Scan for the cell matching the given text and deliver its [x, y] coordinate at center. 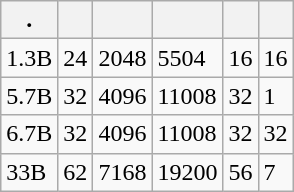
1 [276, 96]
7168 [122, 172]
56 [240, 172]
5504 [188, 58]
7 [276, 172]
19200 [188, 172]
6.7B [30, 134]
33B [30, 172]
1.3B [30, 58]
. [30, 20]
2048 [122, 58]
5.7B [30, 96]
62 [76, 172]
24 [76, 58]
